Find where the given text appears and provide that cell's center as [X, Y] coordinate. 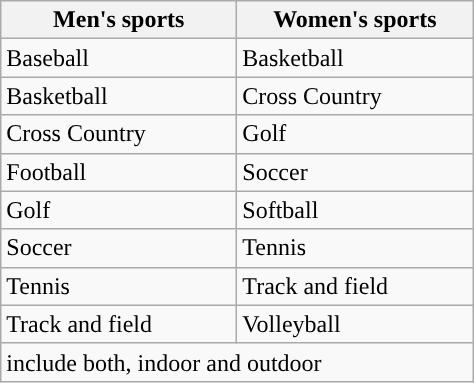
Baseball [119, 58]
Men's sports [119, 20]
include both, indoor and outdoor [237, 362]
Volleyball [355, 324]
Women's sports [355, 20]
Football [119, 172]
Softball [355, 210]
